Detect which cell encompasses the target text, then output its (X, Y) center coordinate. 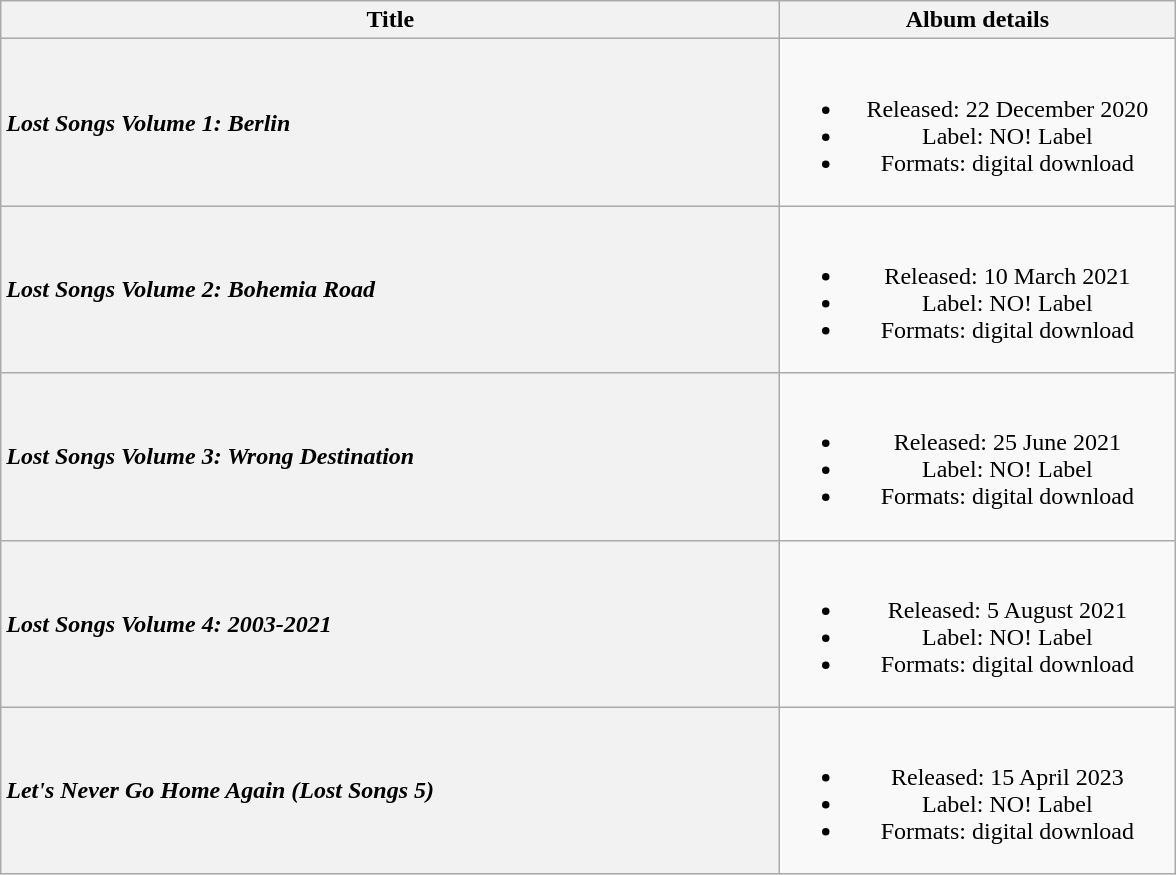
Lost Songs Volume 4: 2003-2021 (390, 624)
Title (390, 20)
Let's Never Go Home Again (Lost Songs 5) (390, 790)
Released: 25 June 2021Label: NO! LabelFormats: digital download (978, 456)
Lost Songs Volume 1: Berlin (390, 122)
Lost Songs Volume 3: Wrong Destination (390, 456)
Album details (978, 20)
Released: 5 August 2021Label: NO! LabelFormats: digital download (978, 624)
Released: 15 April 2023Label: NO! LabelFormats: digital download (978, 790)
Lost Songs Volume 2: Bohemia Road (390, 290)
Released: 22 December 2020Label: NO! LabelFormats: digital download (978, 122)
Released: 10 March 2021Label: NO! LabelFormats: digital download (978, 290)
